Provide the (X, Y) coordinate of the cell's center where the given text is located.  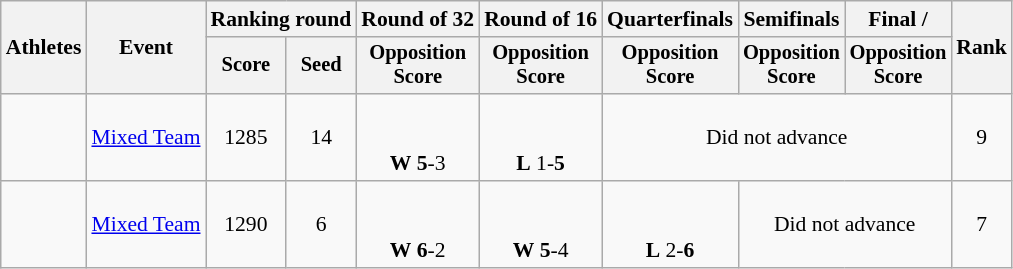
Quarterfinals (670, 19)
Seed (321, 66)
Semifinals (792, 19)
Round of 16 (540, 19)
W 5-3 (418, 138)
W 5-4 (540, 224)
Round of 32 (418, 19)
Rank (982, 48)
Event (146, 48)
7 (982, 224)
W 6-2 (418, 224)
1290 (246, 224)
L 1-5 (540, 138)
Ranking round (282, 19)
1285 (246, 138)
Final / (898, 19)
9 (982, 138)
Score (246, 66)
6 (321, 224)
L 2-6 (670, 224)
Athletes (44, 48)
14 (321, 138)
